Capture the cell that displays the provided text and extract its (X, Y) central coordinate. 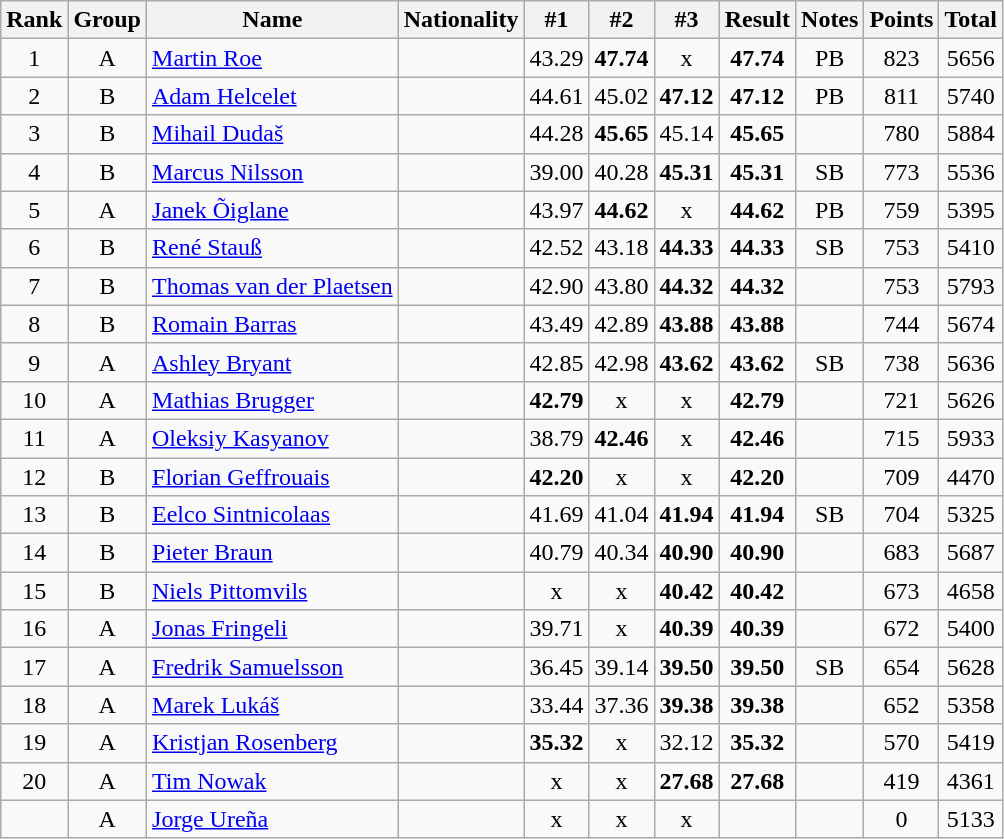
Mathias Brugger (273, 400)
Fredrik Samuelsson (273, 667)
42.52 (556, 248)
Janek Õiglane (273, 210)
43.49 (556, 324)
Martin Roe (273, 58)
5793 (971, 286)
42.85 (556, 362)
36.45 (556, 667)
41.04 (622, 515)
39.14 (622, 667)
773 (902, 172)
5419 (971, 743)
40.34 (622, 553)
Niels Pittomvils (273, 591)
Rank (34, 20)
Florian Geffrouais (273, 477)
5 (34, 210)
15 (34, 591)
Jonas Fringeli (273, 629)
Romain Barras (273, 324)
709 (902, 477)
4361 (971, 781)
738 (902, 362)
5884 (971, 134)
43.29 (556, 58)
5636 (971, 362)
570 (902, 743)
René Stauß (273, 248)
5536 (971, 172)
20 (34, 781)
5687 (971, 553)
652 (902, 705)
#2 (622, 20)
5325 (971, 515)
11 (34, 438)
Mihail Dudaš (273, 134)
45.14 (686, 134)
721 (902, 400)
Result (757, 20)
Group (108, 20)
Adam Helcelet (273, 96)
42.98 (622, 362)
Oleksiy Kasyanov (273, 438)
39.71 (556, 629)
10 (34, 400)
14 (34, 553)
41.69 (556, 515)
811 (902, 96)
43.18 (622, 248)
5133 (971, 819)
5674 (971, 324)
18 (34, 705)
44.61 (556, 96)
5628 (971, 667)
704 (902, 515)
Marek Lukáš (273, 705)
19 (34, 743)
5358 (971, 705)
Jorge Ureña (273, 819)
0 (902, 819)
2 (34, 96)
40.79 (556, 553)
44.28 (556, 134)
Ashley Bryant (273, 362)
#1 (556, 20)
16 (34, 629)
45.02 (622, 96)
Marcus Nilsson (273, 172)
419 (902, 781)
12 (34, 477)
5740 (971, 96)
1 (34, 58)
Pieter Braun (273, 553)
Nationality (461, 20)
Name (273, 20)
5410 (971, 248)
5656 (971, 58)
Kristjan Rosenberg (273, 743)
7 (34, 286)
673 (902, 591)
672 (902, 629)
Eelco Sintnicolaas (273, 515)
4658 (971, 591)
Points (902, 20)
33.44 (556, 705)
3 (34, 134)
5400 (971, 629)
4 (34, 172)
37.36 (622, 705)
5933 (971, 438)
Notes (830, 20)
780 (902, 134)
#3 (686, 20)
Thomas van der Plaetsen (273, 286)
Tim Nowak (273, 781)
654 (902, 667)
9 (34, 362)
715 (902, 438)
5626 (971, 400)
38.79 (556, 438)
823 (902, 58)
759 (902, 210)
43.80 (622, 286)
39.00 (556, 172)
8 (34, 324)
40.28 (622, 172)
683 (902, 553)
Total (971, 20)
13 (34, 515)
42.90 (556, 286)
17 (34, 667)
43.97 (556, 210)
744 (902, 324)
42.89 (622, 324)
5395 (971, 210)
6 (34, 248)
4470 (971, 477)
32.12 (686, 743)
